Detect which cell encompasses the target text, then output its [X, Y] center coordinate. 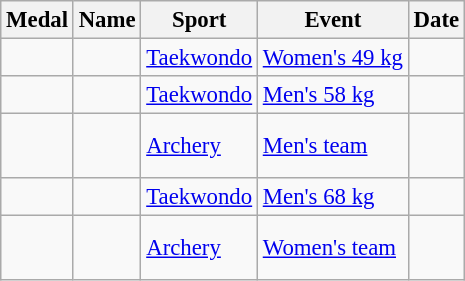
Event [332, 20]
Sport [200, 20]
Women's team [332, 248]
Men's 68 kg [332, 197]
Men's team [332, 146]
Date [436, 20]
Women's 49 kg [332, 58]
Men's 58 kg [332, 95]
Name [107, 20]
Medal [38, 20]
